Determine the [X, Y] coordinate at the center of the cell enclosing the given text.  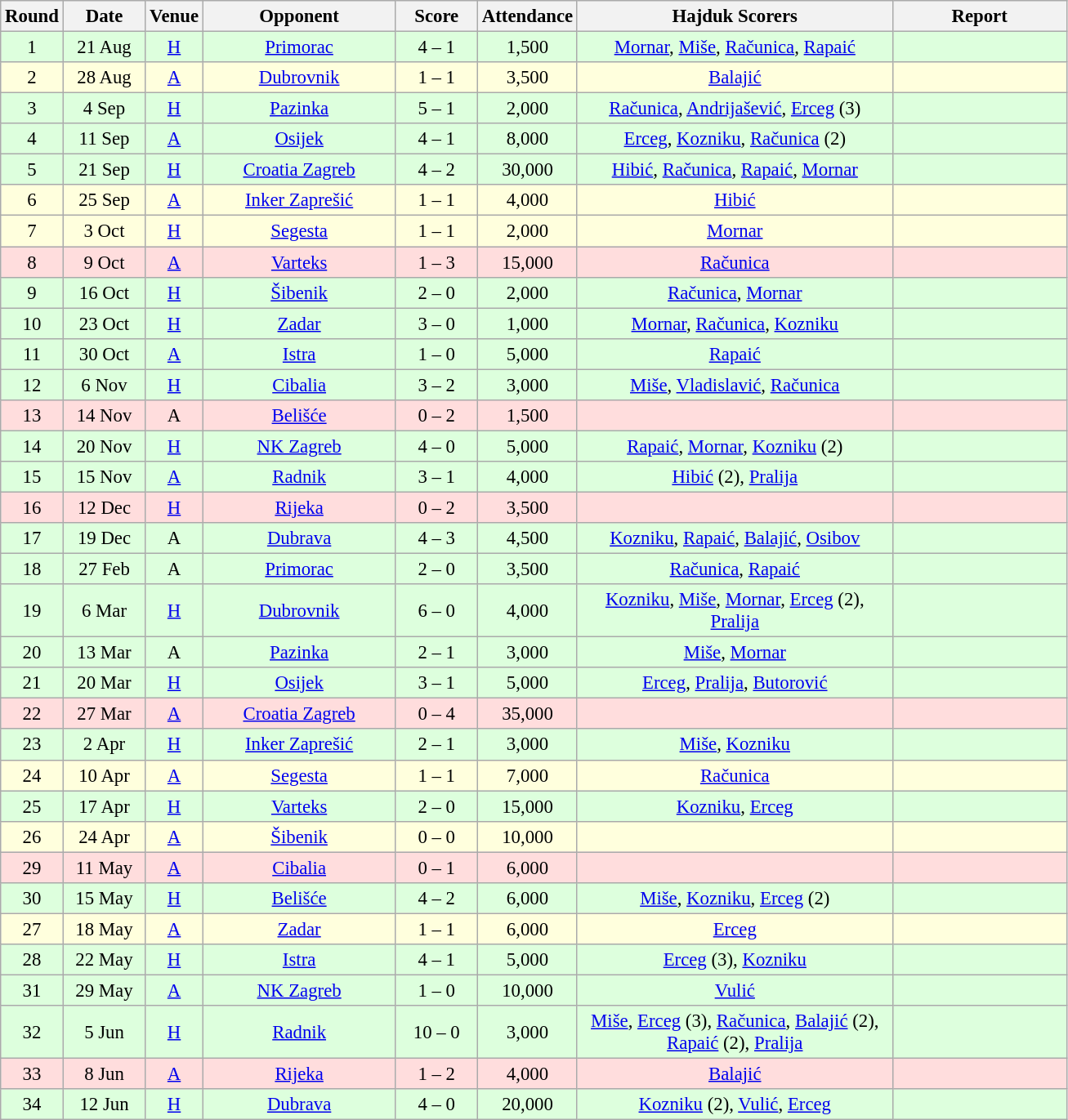
5 [32, 170]
12 [32, 385]
30,000 [528, 170]
27 [32, 929]
3 – 0 [436, 324]
21 Sep [105, 170]
4 – 3 [436, 538]
8 Jun [105, 1074]
Miše, Kozniku, Erceg (2) [735, 899]
13 [32, 416]
Rapaić [735, 354]
Mornar, Miše, Računica, Rapaić [735, 47]
5 Jun [105, 1033]
6 [32, 200]
Kozniku, Erceg [735, 806]
7,000 [528, 775]
1 – 3 [436, 262]
Kozniku (2), Vulić, Erceg [735, 1104]
Round [32, 16]
9 [32, 292]
31 [32, 990]
18 May [105, 929]
Date [105, 16]
0 – 4 [436, 714]
7 [32, 231]
24 [32, 775]
21 Aug [105, 47]
11 [32, 354]
3 – 2 [436, 385]
15 Nov [105, 477]
19 [32, 611]
0 – 1 [436, 868]
4,500 [528, 538]
10 – 0 [436, 1033]
27 Feb [105, 569]
20 Mar [105, 683]
Hibić (2), Pralija [735, 477]
35,000 [528, 714]
22 May [105, 960]
2 Apr [105, 745]
25 [32, 806]
4 Sep [105, 109]
1 – 2 [436, 1074]
15 [32, 477]
Kozniku, Rapaić, Balajić, Osibov [735, 538]
8 [32, 262]
17 Apr [105, 806]
Hibić [735, 200]
19 Dec [105, 538]
15 May [105, 899]
28 Aug [105, 78]
23 Oct [105, 324]
14 Nov [105, 416]
3 Oct [105, 231]
8,000 [528, 139]
10 [32, 324]
Score [436, 16]
24 Apr [105, 837]
Miše, Mornar [735, 653]
20 Nov [105, 446]
29 [32, 868]
9 Oct [105, 262]
32 [32, 1033]
6 Nov [105, 385]
0 – 0 [436, 837]
Venue [175, 16]
Računica, Rapaić [735, 569]
Attendance [528, 16]
Erceg (3), Kozniku [735, 960]
6 Mar [105, 611]
Miše, Erceg (3), Računica, Balajić (2), Rapaić (2), Pralija [735, 1033]
11 May [105, 868]
Report [979, 16]
12 Jun [105, 1104]
Hibić, Računica, Rapaić, Mornar [735, 170]
20,000 [528, 1104]
Kozniku, Miše, Mornar, Erceg (2), Pralija [735, 611]
Miše, Vladislavić, Računica [735, 385]
Erceg, Pralija, Butorović [735, 683]
20 [32, 653]
30 [32, 899]
22 [32, 714]
21 [32, 683]
29 May [105, 990]
Erceg [735, 929]
6 – 0 [436, 611]
Miše, Kozniku [735, 745]
Mornar, Računica, Kozniku [735, 324]
23 [32, 745]
13 Mar [105, 653]
18 [32, 569]
Vulić [735, 990]
Mornar [735, 231]
14 [32, 446]
30 Oct [105, 354]
5 – 1 [436, 109]
28 [32, 960]
Rapaić, Mornar, Kozniku (2) [735, 446]
Opponent [299, 16]
10 Apr [105, 775]
12 Dec [105, 507]
33 [32, 1074]
1 [32, 47]
34 [32, 1104]
Erceg, Kozniku, Računica (2) [735, 139]
Računica, Mornar [735, 292]
16 [32, 507]
16 Oct [105, 292]
3 [32, 109]
2 [32, 78]
26 [32, 837]
25 Sep [105, 200]
Hajduk Scorers [735, 16]
27 Mar [105, 714]
1,000 [528, 324]
4 [32, 139]
17 [32, 538]
11 Sep [105, 139]
Računica, Andrijašević, Erceg (3) [735, 109]
